From the cell containing the given text, extract its center point as (x, y) coordinate. 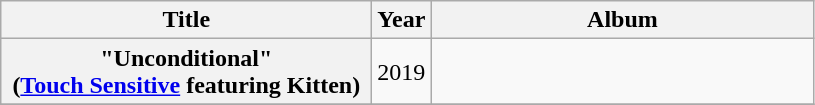
2019 (402, 72)
"Unconditional"(Touch Sensitive featuring Kitten) (186, 72)
Album (622, 20)
Year (402, 20)
Title (186, 20)
